Find where the given text appears and provide that cell's center as [X, Y] coordinate. 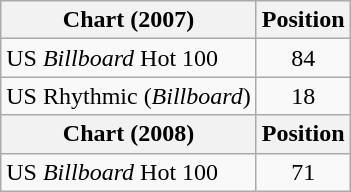
84 [303, 58]
US Rhythmic (Billboard) [129, 96]
Chart (2007) [129, 20]
Chart (2008) [129, 134]
71 [303, 172]
18 [303, 96]
